Capture the cell that displays the provided text and extract its (x, y) central coordinate. 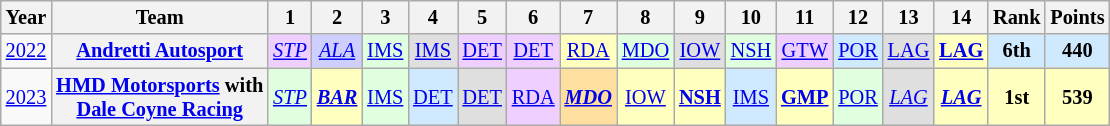
Andretti Autosport (160, 51)
5 (482, 17)
BAR (337, 97)
539 (1077, 97)
6 (534, 17)
4 (432, 17)
2022 (26, 51)
440 (1077, 51)
14 (961, 17)
1st (1016, 97)
10 (751, 17)
Year (26, 17)
2023 (26, 97)
Points (1077, 17)
6th (1016, 51)
9 (700, 17)
HMD Motorsports withDale Coyne Racing (160, 97)
GMP (804, 97)
12 (858, 17)
2 (337, 17)
3 (385, 17)
11 (804, 17)
Rank (1016, 17)
GTW (804, 51)
1 (290, 17)
7 (588, 17)
ALA (337, 51)
13 (909, 17)
8 (646, 17)
Team (160, 17)
